Identify which cell holds the provided text, then report its [X, Y] central coordinate. 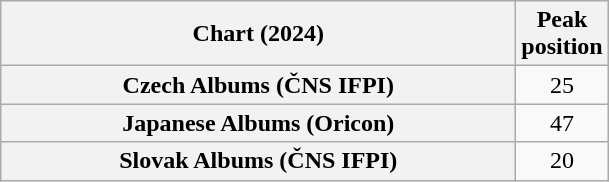
25 [562, 85]
Peakposition [562, 34]
20 [562, 161]
47 [562, 123]
Slovak Albums (ČNS IFPI) [258, 161]
Chart (2024) [258, 34]
Czech Albums (ČNS IFPI) [258, 85]
Japanese Albums (Oricon) [258, 123]
